Extract the [x, y] coordinate from the center of the cell holding the provided text.  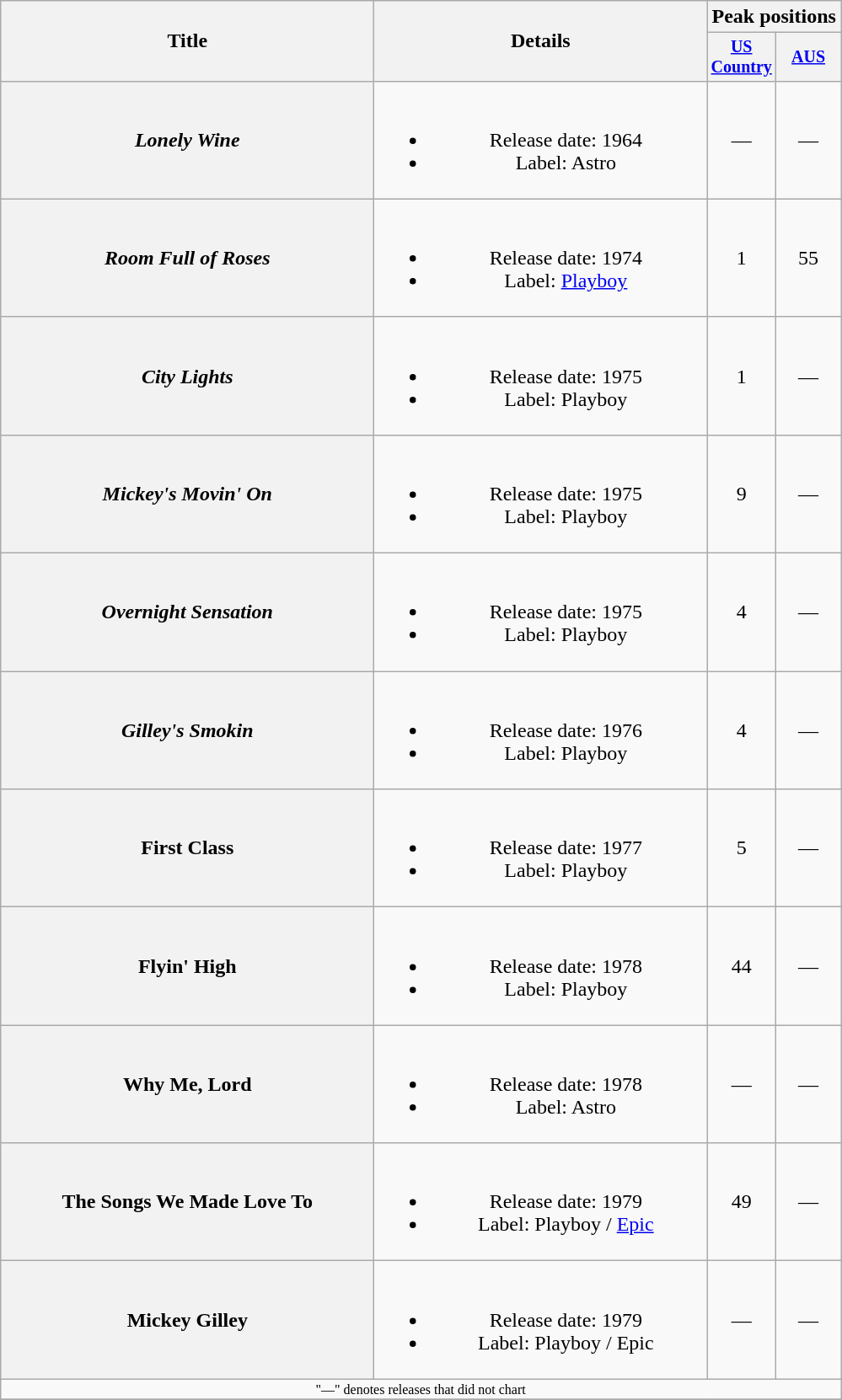
Details [541, 41]
Room Full of Roses [187, 258]
Mickey Gilley [187, 1320]
"—" denotes releases that did not chart [421, 1389]
US Country [742, 57]
44 [742, 966]
Flyin' High [187, 966]
Lonely Wine [187, 140]
Release date: 1978Label: Playboy [541, 966]
Gilley's Smokin [187, 730]
Release date: 1978Label: Astro [541, 1084]
55 [809, 258]
City Lights [187, 376]
Release date: 1964Label: Astro [541, 140]
AUS [809, 57]
Why Me, Lord [187, 1084]
Peak positions [774, 17]
Title [187, 41]
9 [742, 494]
Release date: 1977Label: Playboy [541, 848]
49 [742, 1202]
Release date: 1974Label: Playboy [541, 258]
First Class [187, 848]
Mickey's Movin' On [187, 494]
Overnight Sensation [187, 612]
5 [742, 848]
Release date: 1976Label: Playboy [541, 730]
The Songs We Made Love To [187, 1202]
